Return the (X, Y) coordinate for the center point of the cell that contains the specified text.  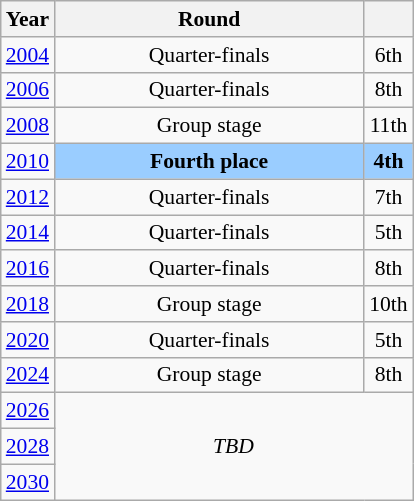
7th (388, 197)
11th (388, 126)
2030 (28, 482)
Round (209, 19)
2004 (28, 55)
2026 (28, 411)
2008 (28, 126)
2018 (28, 304)
2016 (28, 269)
2024 (28, 375)
2010 (28, 162)
2012 (28, 197)
4th (388, 162)
2006 (28, 90)
10th (388, 304)
6th (388, 55)
2020 (28, 340)
2014 (28, 233)
Year (28, 19)
2028 (28, 447)
Fourth place (209, 162)
TBD (234, 446)
